Determine the (x, y) coordinate at the center of the cell enclosing the given text.  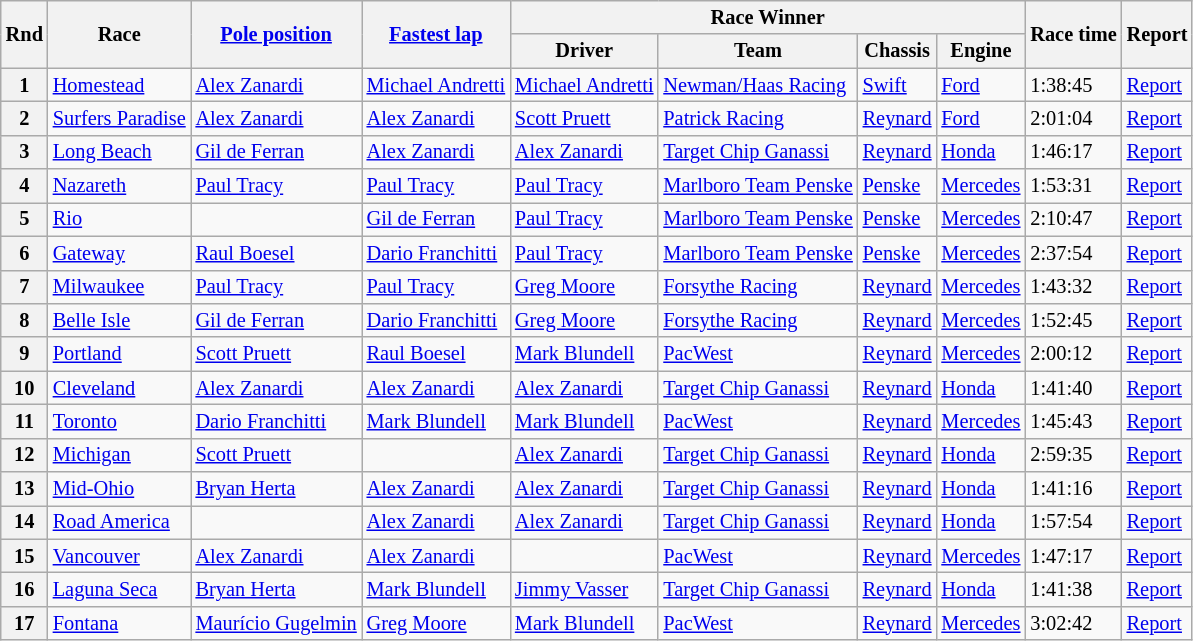
Driver (584, 51)
1:47:17 (1073, 556)
6 (24, 253)
Jimmy Vasser (584, 589)
1:41:16 (1073, 489)
Engine (980, 51)
Laguna Seca (120, 589)
1:57:54 (1073, 522)
Long Beach (120, 152)
Pole position (276, 34)
Maurício Gugelmin (276, 623)
Nazareth (120, 186)
2:00:12 (1073, 354)
1:52:45 (1073, 320)
1:41:40 (1073, 388)
17 (24, 623)
Swift (898, 85)
Race (120, 34)
Race Winner (768, 17)
Portland (120, 354)
1:46:17 (1073, 152)
Homestead (120, 85)
1:45:43 (1073, 421)
1:38:45 (1073, 85)
2:01:04 (1073, 118)
11 (24, 421)
7 (24, 287)
9 (24, 354)
15 (24, 556)
8 (24, 320)
Rnd (24, 34)
2:10:47 (1073, 219)
1:53:31 (1073, 186)
Patrick Racing (758, 118)
Vancouver (120, 556)
1 (24, 85)
Mid-Ohio (120, 489)
Team (758, 51)
3 (24, 152)
Michigan (120, 455)
5 (24, 219)
1:41:38 (1073, 589)
Road America (120, 522)
3:02:42 (1073, 623)
12 (24, 455)
1:43:32 (1073, 287)
Surfers Paradise (120, 118)
2 (24, 118)
10 (24, 388)
Race time (1073, 34)
Fontana (120, 623)
16 (24, 589)
Gateway (120, 253)
14 (24, 522)
Milwaukee (120, 287)
Belle Isle (120, 320)
2:37:54 (1073, 253)
Rio (120, 219)
Toronto (120, 421)
Newman/Haas Racing (758, 85)
Chassis (898, 51)
Fastest lap (436, 34)
13 (24, 489)
4 (24, 186)
2:59:35 (1073, 455)
Cleveland (120, 388)
